From the cell containing the given text, extract its center point as (X, Y) coordinate. 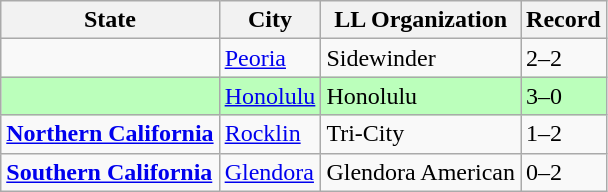
Northern California (110, 134)
State (110, 20)
Sidewinder (421, 58)
3–0 (564, 96)
Southern California (110, 172)
Record (564, 20)
Rocklin (270, 134)
Peoria (270, 58)
LL Organization (421, 20)
Tri-City (421, 134)
0–2 (564, 172)
2–2 (564, 58)
Glendora American (421, 172)
City (270, 20)
Glendora (270, 172)
1–2 (564, 134)
